Provide the [x, y] coordinate of the cell's center where the given text is located.  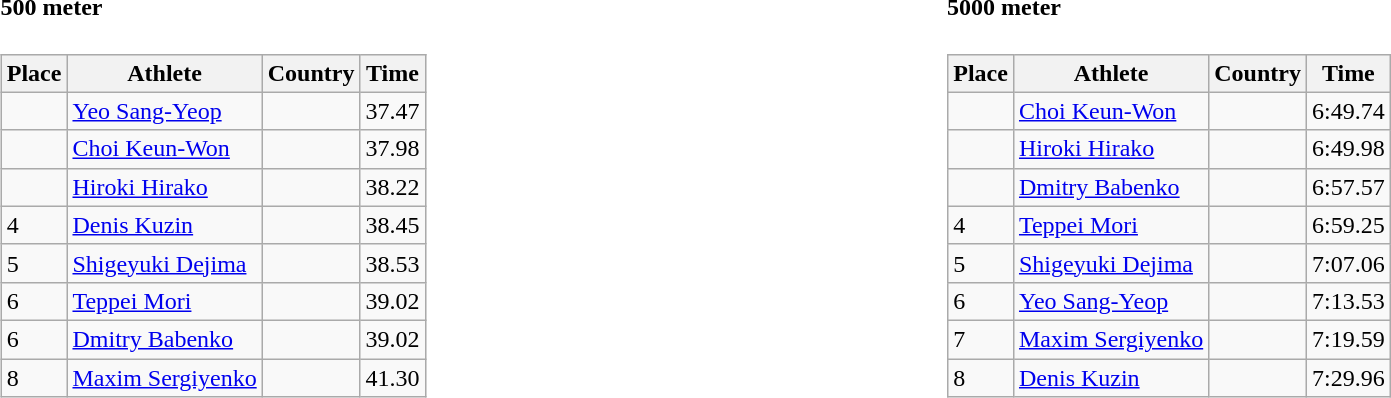
38.45 [392, 225]
37.47 [392, 111]
6:49.74 [1348, 111]
6:59.25 [1348, 225]
7 [981, 339]
6:57.57 [1348, 187]
7:29.96 [1348, 378]
7:19.59 [1348, 339]
37.98 [392, 149]
7:07.06 [1348, 263]
7:13.53 [1348, 301]
38.22 [392, 187]
38.53 [392, 263]
6:49.98 [1348, 149]
41.30 [392, 378]
